Identify which cell holds the provided text, then report its (X, Y) central coordinate. 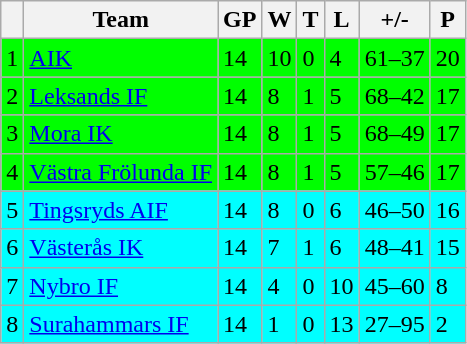
20 (448, 58)
68–49 (394, 134)
Nybro IF (121, 286)
Leksands IF (121, 96)
57–46 (394, 172)
3 (12, 134)
AIK (121, 58)
13 (342, 324)
Surahammars IF (121, 324)
16 (448, 210)
15 (448, 248)
Team (121, 20)
Tingsryds AIF (121, 210)
GP (240, 20)
48–41 (394, 248)
T (310, 20)
+/- (394, 20)
61–37 (394, 58)
68–42 (394, 96)
W (280, 20)
46–50 (394, 210)
27–95 (394, 324)
P (448, 20)
Västra Frölunda IF (121, 172)
Mora IK (121, 134)
45–60 (394, 286)
Västerås IK (121, 248)
L (342, 20)
